Return the (X, Y) coordinate for the center point of the cell that contains the specified text.  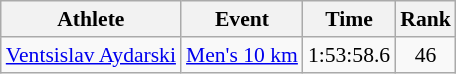
Time (349, 19)
Event (242, 19)
1:53:58.6 (349, 55)
Men's 10 km (242, 55)
46 (426, 55)
Athlete (91, 19)
Ventsislav Aydarski (91, 55)
Rank (426, 19)
